Search for the cell housing the specified text and yield its [X, Y] center coordinate. 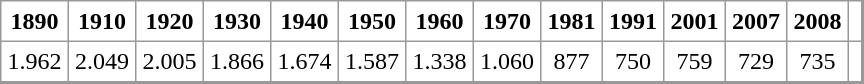
1940 [305, 21]
1.962 [35, 62]
2.049 [102, 62]
759 [695, 62]
1981 [572, 21]
1920 [170, 21]
735 [818, 62]
1930 [237, 21]
1950 [372, 21]
2001 [695, 21]
750 [633, 62]
1.674 [305, 62]
1970 [507, 21]
729 [756, 62]
1.866 [237, 62]
1.060 [507, 62]
1.338 [440, 62]
1960 [440, 21]
877 [572, 62]
1991 [633, 21]
1910 [102, 21]
2008 [818, 21]
2007 [756, 21]
1.587 [372, 62]
2.005 [170, 62]
1890 [35, 21]
